From the cell containing the given text, extract its center point as [x, y] coordinate. 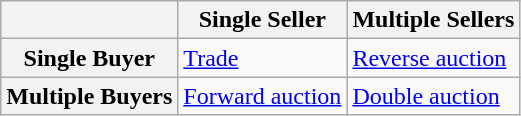
Forward auction [262, 96]
Single Seller [262, 20]
Single Buyer [90, 58]
Multiple Sellers [434, 20]
Multiple Buyers [90, 96]
Trade [262, 58]
Double auction [434, 96]
Reverse auction [434, 58]
